Find where the given text appears and provide that cell's center as [x, y] coordinate. 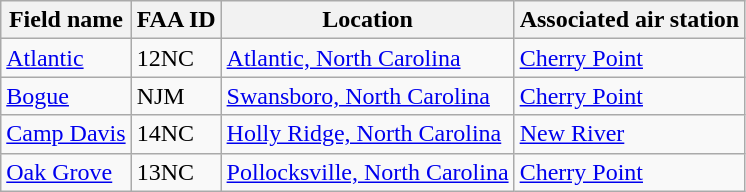
14NC [176, 134]
Field name [66, 20]
Holly Ridge, North Carolina [368, 134]
Associated air station [630, 20]
New River [630, 134]
Oak Grove [66, 172]
NJM [176, 96]
Atlantic [66, 58]
12NC [176, 58]
Location [368, 20]
Atlantic, North Carolina [368, 58]
Swansboro, North Carolina [368, 96]
13NC [176, 172]
Bogue [66, 96]
Camp Davis [66, 134]
FAA ID [176, 20]
Pollocksville, North Carolina [368, 172]
